Determine the [X, Y] coordinate at the center of the cell enclosing the given text.  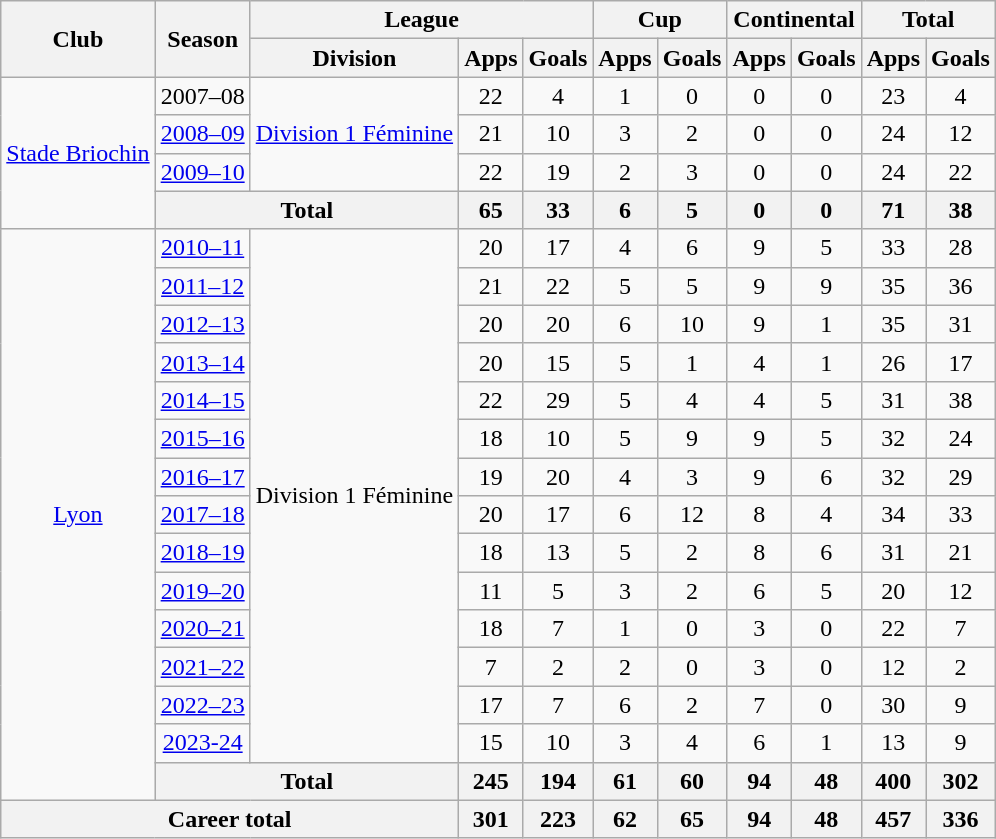
2020–21 [202, 629]
Stade Briochin [78, 153]
34 [893, 515]
245 [491, 781]
2016–17 [202, 477]
Season [202, 39]
301 [491, 819]
Cup [660, 20]
62 [625, 819]
11 [491, 591]
2012–13 [202, 324]
60 [692, 781]
2007–08 [202, 96]
2022–23 [202, 705]
223 [558, 819]
2014–15 [202, 400]
2011–12 [202, 286]
Club [78, 39]
302 [961, 781]
457 [893, 819]
2017–18 [202, 515]
Career total [230, 819]
71 [893, 210]
2023-24 [202, 743]
2010–11 [202, 248]
2019–20 [202, 591]
28 [961, 248]
336 [961, 819]
30 [893, 705]
2018–19 [202, 553]
400 [893, 781]
Division [354, 58]
26 [893, 362]
36 [961, 286]
Continental [794, 20]
Lyon [78, 514]
2008–09 [202, 134]
194 [558, 781]
2009–10 [202, 172]
2015–16 [202, 438]
2013–14 [202, 362]
23 [893, 96]
2021–22 [202, 667]
League [422, 20]
61 [625, 781]
